Determine the (X, Y) coordinate at the center of the cell enclosing the given text.  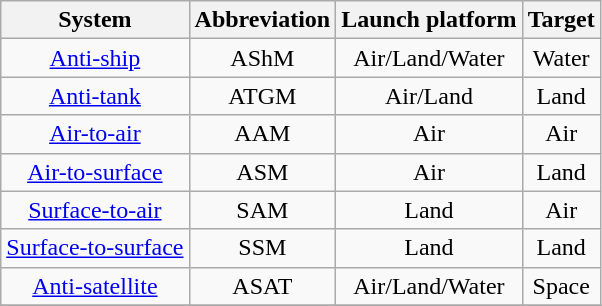
AAM (262, 134)
ATGM (262, 96)
ASAT (262, 286)
Air-to-surface (95, 172)
Anti-tank (95, 96)
System (95, 20)
Surface-to-air (95, 210)
Space (561, 286)
ASM (262, 172)
SSM (262, 248)
Anti-ship (95, 58)
Target (561, 20)
AShM (262, 58)
Water (561, 58)
Launch platform (429, 20)
Anti-satellite (95, 286)
Surface-to-surface (95, 248)
SAM (262, 210)
Air-to-air (95, 134)
Abbreviation (262, 20)
Air/Land (429, 96)
